Locate the cell with the specified text and output its [x, y] center coordinate. 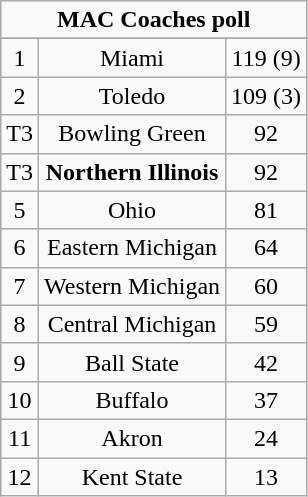
64 [266, 248]
9 [20, 362]
MAC Coaches poll [154, 20]
Bowling Green [132, 134]
59 [266, 324]
119 (9) [266, 58]
Central Michigan [132, 324]
81 [266, 210]
12 [20, 477]
42 [266, 362]
Northern Illinois [132, 172]
60 [266, 286]
11 [20, 438]
Ball State [132, 362]
37 [266, 400]
2 [20, 96]
Kent State [132, 477]
10 [20, 400]
Akron [132, 438]
Western Michigan [132, 286]
5 [20, 210]
8 [20, 324]
Miami [132, 58]
1 [20, 58]
13 [266, 477]
Toledo [132, 96]
Eastern Michigan [132, 248]
109 (3) [266, 96]
Ohio [132, 210]
Buffalo [132, 400]
24 [266, 438]
7 [20, 286]
6 [20, 248]
